Output the [X, Y] coordinate of the center of the cell containing the given text.  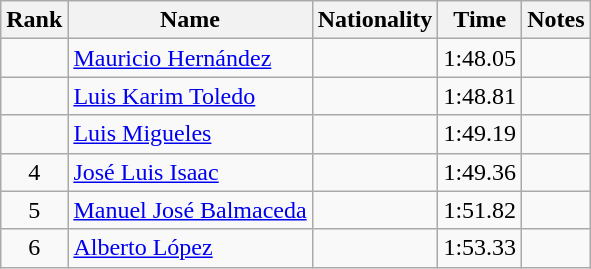
Name [190, 20]
Mauricio Hernández [190, 58]
1:48.81 [480, 96]
Manuel José Balmaceda [190, 210]
1:49.19 [480, 134]
José Luis Isaac [190, 172]
Notes [556, 20]
1:48.05 [480, 58]
Alberto López [190, 248]
Nationality [375, 20]
1:49.36 [480, 172]
1:51.82 [480, 210]
Time [480, 20]
6 [34, 248]
Rank [34, 20]
5 [34, 210]
Luis Karim Toledo [190, 96]
Luis Migueles [190, 134]
4 [34, 172]
1:53.33 [480, 248]
